Pinpoint the cell where the given text exists, returning its [X, Y] midpoint coordinate. 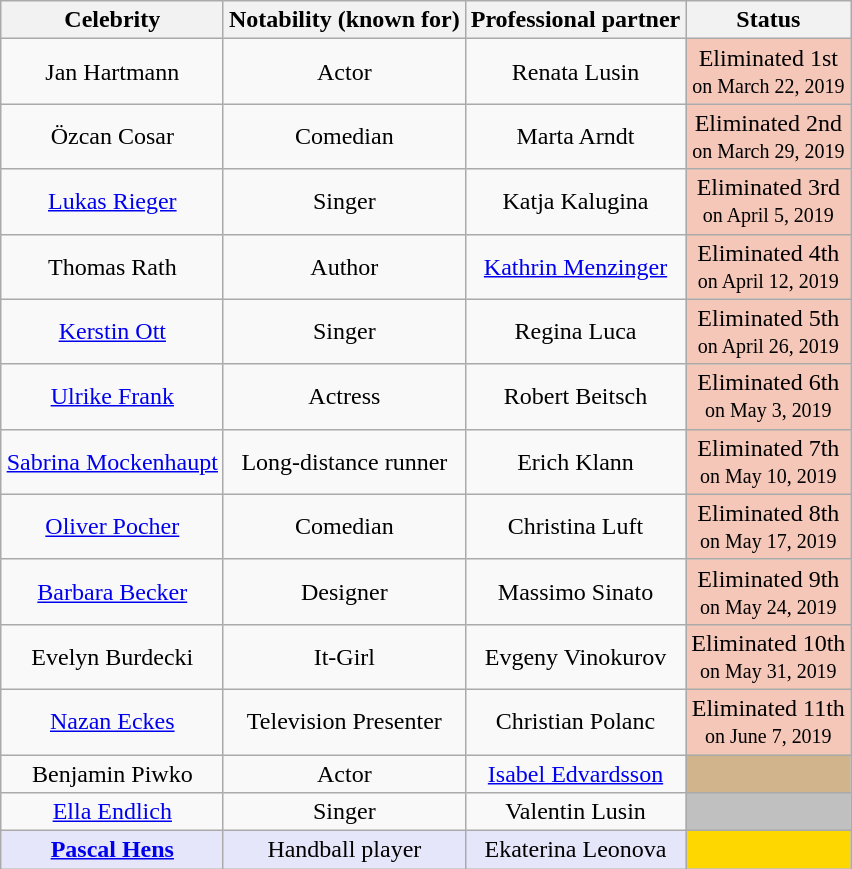
Eliminated 3rdon April 5, 2019 [768, 202]
Nazan Eckes [112, 722]
Barbara Becker [112, 592]
Jan Hartmann [112, 72]
Valentin Lusin [576, 812]
Kerstin Ott [112, 332]
Robert Beitsch [576, 396]
Author [344, 266]
Sabrina Mockenhaupt [112, 462]
Lukas Rieger [112, 202]
Regina Luca [576, 332]
Oliver Pocher [112, 526]
Massimo Sinato [576, 592]
Television Presenter [344, 722]
Ekaterina Leonova [576, 850]
Status [768, 20]
Notability (known for) [344, 20]
Thomas Rath [112, 266]
Designer [344, 592]
Katja Kalugina [576, 202]
Eliminated 11thon June 7, 2019 [768, 722]
Christian Polanc [576, 722]
Eliminated 8thon May 17, 2019 [768, 526]
Eliminated 9thon May 24, 2019 [768, 592]
Eliminated 2ndon March 29, 2019 [768, 136]
Özcan Cosar [112, 136]
Long-distance runner [344, 462]
Handball player [344, 850]
Eliminated 5thon April 26, 2019 [768, 332]
Christina Luft [576, 526]
Kathrin Menzinger [576, 266]
Professional partner [576, 20]
Eliminated 7thon May 10, 2019 [768, 462]
Ella Endlich [112, 812]
It-Girl [344, 656]
Eliminated 4thon April 12, 2019 [768, 266]
Actress [344, 396]
Marta Arndt [576, 136]
Pascal Hens [112, 850]
Eliminated 1ston March 22, 2019 [768, 72]
Isabel Edvardsson [576, 773]
Eliminated 6thon May 3, 2019 [768, 396]
Erich Klann [576, 462]
Renata Lusin [576, 72]
Celebrity [112, 20]
Eliminated 10thon May 31, 2019 [768, 656]
Ulrike Frank [112, 396]
Evelyn Burdecki [112, 656]
Benjamin Piwko [112, 773]
Evgeny Vinokurov [576, 656]
